Identify which cell holds the provided text, then report its [X, Y] central coordinate. 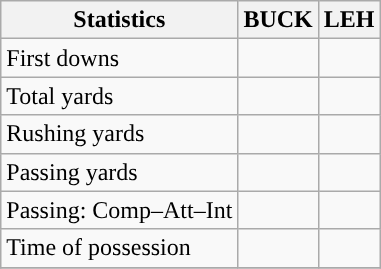
Rushing yards [120, 134]
BUCK [278, 20]
Total yards [120, 96]
LEH [349, 20]
Passing: Comp–Att–Int [120, 210]
Time of possession [120, 248]
Passing yards [120, 172]
Statistics [120, 20]
First downs [120, 58]
